Scan for the cell matching the given text and deliver its [X, Y] coordinate at center. 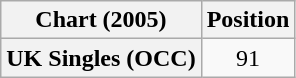
91 [248, 58]
Position [248, 20]
Chart (2005) [101, 20]
UK Singles (OCC) [101, 58]
